For the text-containing cell, return its midpoint in (x, y) coordinate format. 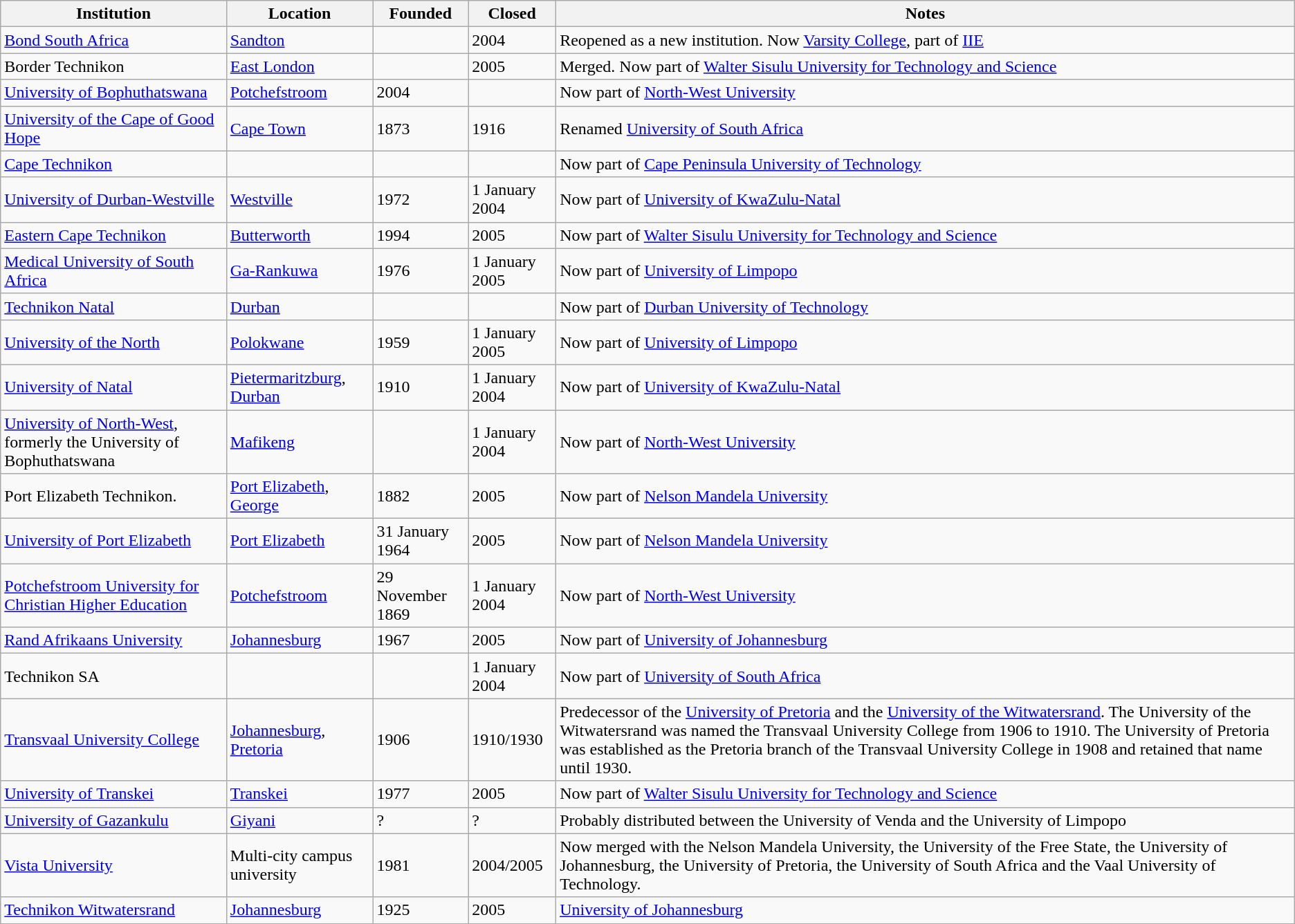
Sandton (300, 40)
Probably distributed between the University of Venda and the University of Limpopo (926, 820)
Potchefstroom University for Christian Higher Education (113, 595)
1906 (421, 740)
Mafikeng (300, 441)
Cape Technikon (113, 164)
Bond South Africa (113, 40)
University of Gazankulu (113, 820)
1976 (421, 271)
1925 (421, 910)
Port Elizabeth Technikon. (113, 497)
Now part of University of Johannesburg (926, 640)
Closed (512, 14)
29 November 1869 (421, 595)
Westville (300, 199)
1873 (421, 129)
Pietermaritzburg, Durban (300, 387)
Butterworth (300, 235)
University of Transkei (113, 794)
Port Elizabeth (300, 541)
Polokwane (300, 342)
1882 (421, 497)
Renamed University of South Africa (926, 129)
East London (300, 66)
1916 (512, 129)
Transvaal University College (113, 740)
1981 (421, 865)
Reopened as a new institution. Now Varsity College, part of IIE (926, 40)
Vista University (113, 865)
2004/2005 (512, 865)
Cape Town (300, 129)
Johannesburg, Pretoria (300, 740)
University of Port Elizabeth (113, 541)
Port Elizabeth, George (300, 497)
University of Natal (113, 387)
University of the Cape of Good Hope (113, 129)
Transkei (300, 794)
Institution (113, 14)
1967 (421, 640)
Durban (300, 306)
University of Johannesburg (926, 910)
1977 (421, 794)
1910/1930 (512, 740)
University of Bophuthatswana (113, 93)
1910 (421, 387)
Location (300, 14)
Ga-Rankuwa (300, 271)
Now part of University of South Africa (926, 676)
1959 (421, 342)
University of the North (113, 342)
Now part of Durban University of Technology (926, 306)
Technikon Natal (113, 306)
Medical University of South Africa (113, 271)
Merged. Now part of Walter Sisulu University for Technology and Science (926, 66)
1972 (421, 199)
Notes (926, 14)
Now part of Cape Peninsula University of Technology (926, 164)
University of North-West, formerly the University of Bophuthatswana (113, 441)
Rand Afrikaans University (113, 640)
University of Durban-Westville (113, 199)
Multi-city campus university (300, 865)
Border Technikon (113, 66)
31 January 1964 (421, 541)
Technikon SA (113, 676)
Technikon Witwatersrand (113, 910)
Founded (421, 14)
Giyani (300, 820)
Eastern Cape Technikon (113, 235)
1994 (421, 235)
